Provide the [X, Y] coordinate of the cell's center where the given text is located.  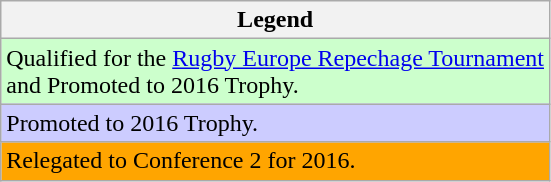
Relegated to Conference 2 for 2016. [276, 161]
Legend [276, 20]
Qualified for the Rugby Europe Repechage Tournamentand Promoted to 2016 Trophy. [276, 72]
Promoted to 2016 Trophy. [276, 123]
